Find where the given text appears and provide that cell's center as [x, y] coordinate. 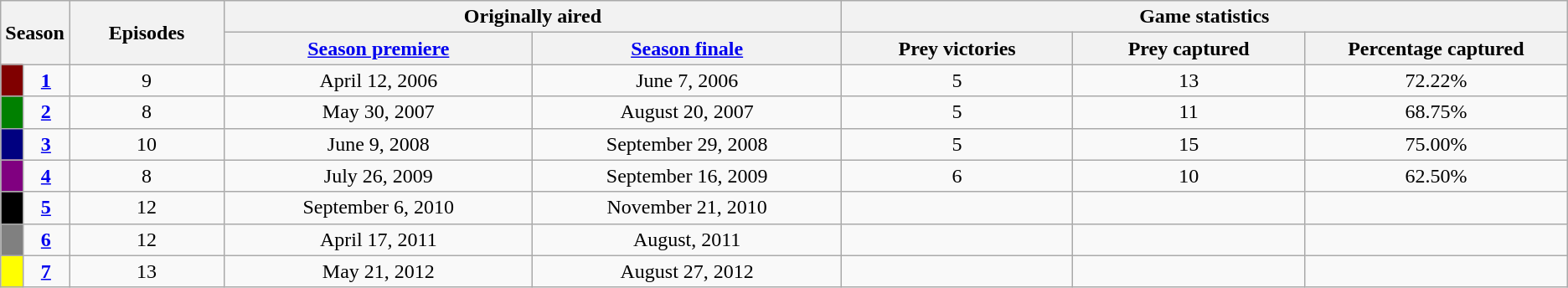
15 [1189, 144]
Percentage captured [1436, 49]
68.75% [1436, 112]
Season finale [687, 49]
August, 2011 [687, 239]
Prey captured [1189, 49]
May 30, 2007 [379, 112]
11 [1189, 112]
August 27, 2012 [687, 271]
Originally aired [533, 17]
Season [35, 33]
June 7, 2006 [687, 80]
September 16, 2009 [687, 176]
72.22% [1436, 80]
2 [45, 112]
62.50% [1436, 176]
Prey victories [957, 49]
November 21, 2010 [687, 208]
April 12, 2006 [379, 80]
Episodes [146, 33]
Game statistics [1204, 17]
May 21, 2012 [379, 271]
April 17, 2011 [379, 239]
August 20, 2007 [687, 112]
7 [45, 271]
Season premiere [379, 49]
4 [45, 176]
75.00% [1436, 144]
1 [45, 80]
July 26, 2009 [379, 176]
June 9, 2008 [379, 144]
September 29, 2008 [687, 144]
3 [45, 144]
9 [146, 80]
September 6, 2010 [379, 208]
